Detect which cell encompasses the target text, then output its (X, Y) center coordinate. 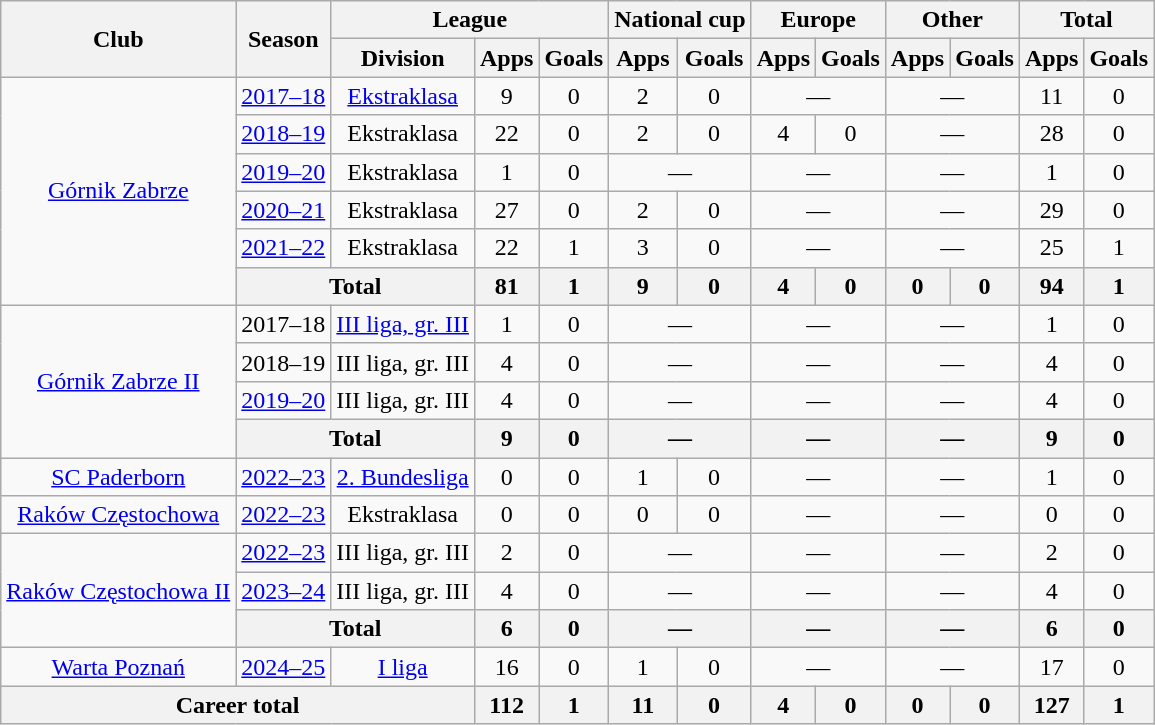
Division (403, 58)
SC Paderborn (118, 477)
3 (643, 248)
Raków Częstochowa (118, 515)
Career total (238, 705)
28 (1051, 134)
League (470, 20)
27 (506, 210)
Other (952, 20)
National cup (680, 20)
Europe (818, 20)
2. Bundesliga (403, 477)
16 (506, 667)
Górnik Zabrze (118, 191)
112 (506, 705)
Club (118, 39)
17 (1051, 667)
81 (506, 286)
2021–22 (284, 248)
29 (1051, 210)
2024–25 (284, 667)
2023–24 (284, 591)
Raków Częstochowa II (118, 591)
Warta Poznań (118, 667)
I liga (403, 667)
127 (1051, 705)
Górnik Zabrze II (118, 381)
94 (1051, 286)
25 (1051, 248)
Season (284, 39)
2020–21 (284, 210)
